Detect which cell encompasses the target text, then output its (x, y) center coordinate. 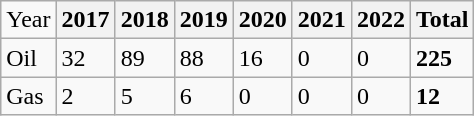
2 (86, 96)
88 (204, 58)
32 (86, 58)
Gas (28, 96)
2022 (380, 20)
225 (442, 58)
Year (28, 20)
2020 (262, 20)
Total (442, 20)
Oil (28, 58)
6 (204, 96)
12 (442, 96)
2017 (86, 20)
5 (144, 96)
2018 (144, 20)
2019 (204, 20)
2021 (322, 20)
16 (262, 58)
89 (144, 58)
